Provide the (X, Y) coordinate of the cell's center where the given text is located.  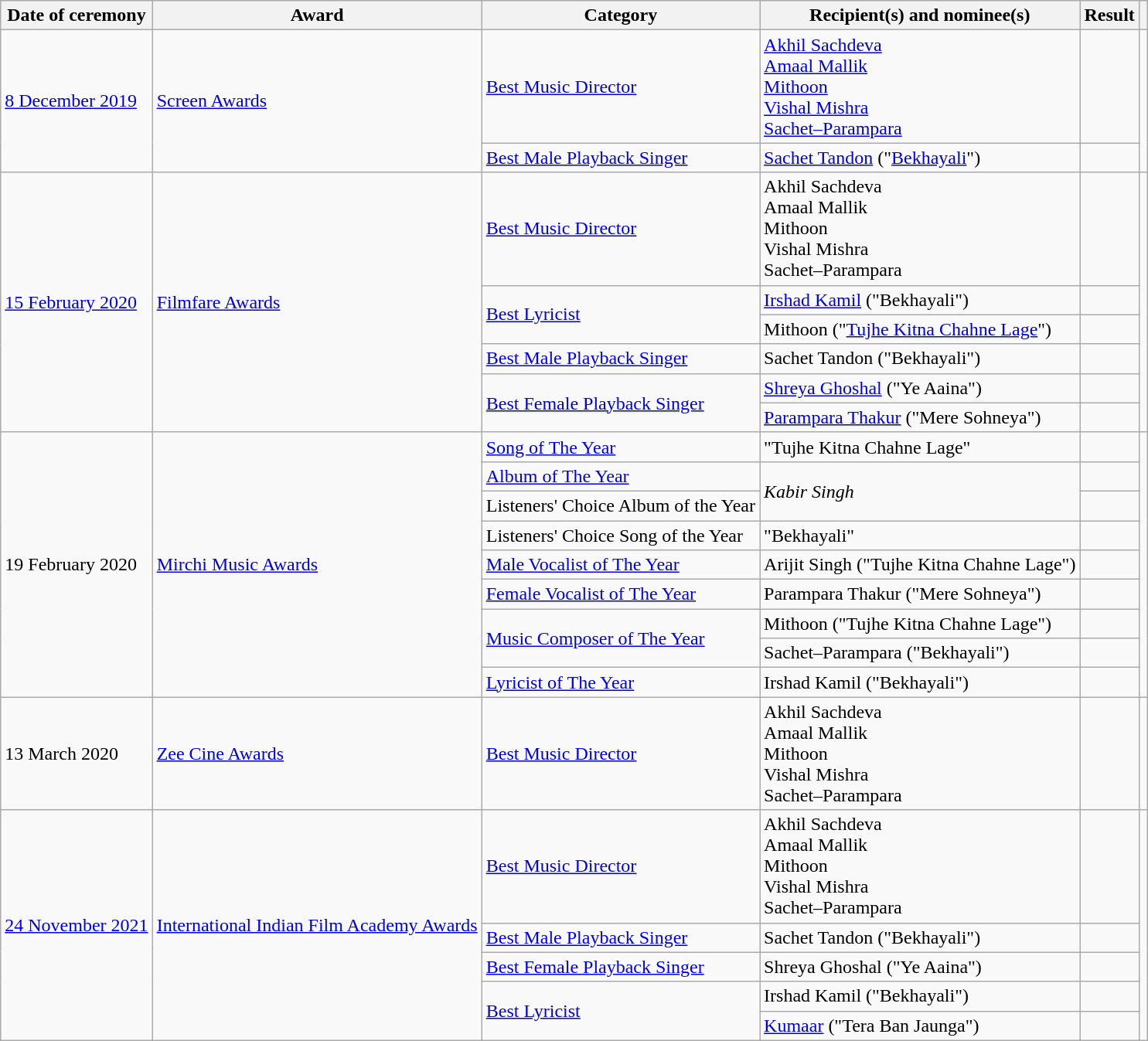
Category (620, 15)
24 November 2021 (77, 925)
Kabir Singh (920, 491)
Award (317, 15)
Date of ceremony (77, 15)
International Indian Film Academy Awards (317, 925)
Zee Cine Awards (317, 754)
Result (1109, 15)
Sachet–Parampara ("Bekhayali") (920, 653)
Listeners' Choice Song of the Year (620, 536)
"Bekhayali" (920, 536)
Lyricist of The Year (620, 682)
Kumaar ("Tera Ban Jaunga") (920, 1026)
Song of The Year (620, 447)
Arijit Singh ("Tujhe Kitna Chahne Lage") (920, 565)
Listeners' Choice Album of the Year (620, 505)
Recipient(s) and nominee(s) (920, 15)
Music Composer of The Year (620, 638)
Mirchi Music Awards (317, 564)
Male Vocalist of The Year (620, 565)
Album of The Year (620, 476)
Filmfare Awards (317, 302)
19 February 2020 (77, 564)
8 December 2019 (77, 101)
"Tujhe Kitna Chahne Lage" (920, 447)
Female Vocalist of The Year (620, 594)
Screen Awards (317, 101)
15 February 2020 (77, 302)
13 March 2020 (77, 754)
